Locate the cell with the specified text and output its [x, y] center coordinate. 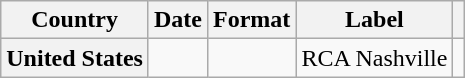
Country [75, 20]
United States [75, 58]
RCA Nashville [374, 58]
Label [374, 20]
Format [252, 20]
Date [178, 20]
